Determine the [x, y] coordinate at the center of the cell enclosing the given text.  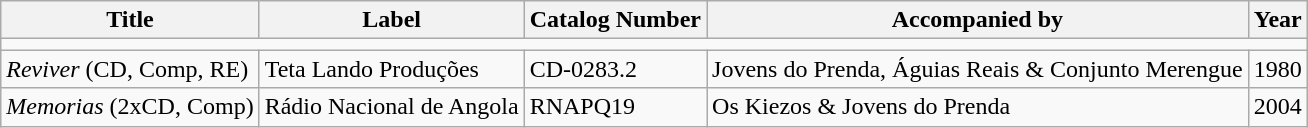
Title [130, 20]
Catalog Number [615, 20]
Year [1278, 20]
Memorias (2xCD, Comp) [130, 107]
CD-0283.2 [615, 69]
RNAPQ19 [615, 107]
Rádio Nacional de Angola [392, 107]
Jovens do Prenda, Águias Reais & Conjunto Merengue [978, 69]
Accompanied by [978, 20]
Teta Lando Produções [392, 69]
Label [392, 20]
2004 [1278, 107]
Os Kiezos & Jovens do Prenda [978, 107]
Reviver (CD, Comp, RE) [130, 69]
1980 [1278, 69]
